Extract the [x, y] coordinate from the center of the cell holding the provided text.  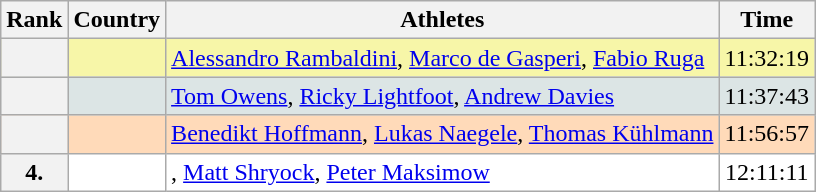
Rank [34, 20]
Alessandro Rambaldini, Marco de Gasperi, Fabio Ruga [442, 58]
Country [117, 20]
4. [34, 172]
11:32:19 [767, 58]
, Matt Shryock, Peter Maksimow [442, 172]
Time [767, 20]
Athletes [442, 20]
Tom Owens, Ricky Lightfoot, Andrew Davies [442, 96]
12:11:11 [767, 172]
11:56:57 [767, 134]
11:37:43 [767, 96]
Benedikt Hoffmann, Lukas Naegele, Thomas Kühlmann [442, 134]
